Detect which cell encompasses the target text, then output its [X, Y] center coordinate. 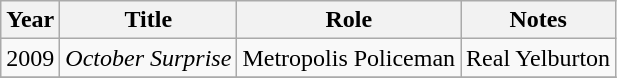
Notes [538, 20]
Real Yelburton [538, 58]
2009 [30, 58]
Title [148, 20]
Role [349, 20]
Year [30, 20]
Metropolis Policeman [349, 58]
October Surprise [148, 58]
